Return (X, Y) of the center of cell containing provided text 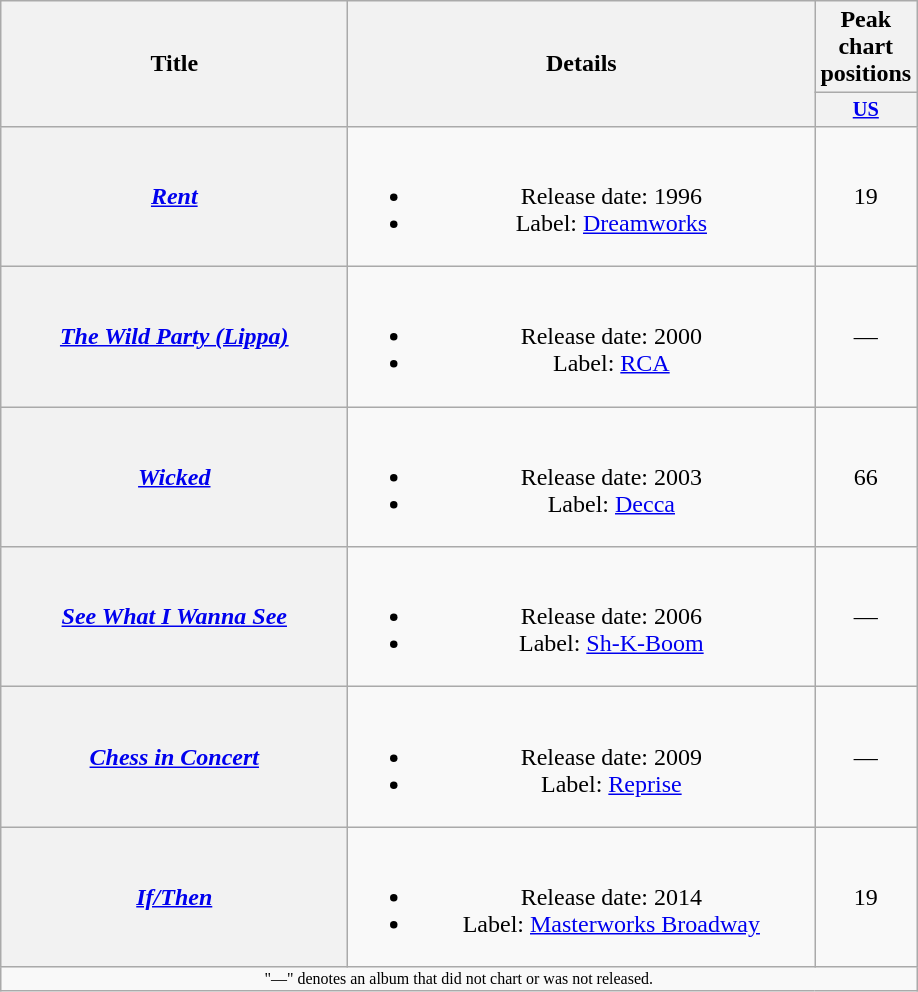
Rent (174, 196)
Release date: 2003Label: Decca (582, 477)
The Wild Party (Lippa) (174, 337)
See What I Wanna See (174, 617)
Wicked (174, 477)
Details (582, 64)
Release date: 2000Label: RCA (582, 337)
Release date: 2009Label: Reprise (582, 757)
66 (866, 477)
Release date: 2006Label: Sh-K-Boom (582, 617)
"—" denotes an album that did not chart or was not released. (459, 979)
Release date: 1996Label: Dreamworks (582, 196)
Peak chart positions (866, 47)
Chess in Concert (174, 757)
Release date: 2014Label: Masterworks Broadway (582, 897)
US (866, 110)
If/Then (174, 897)
Title (174, 64)
